Extract the (X, Y) coordinate from the center of the cell holding the provided text.  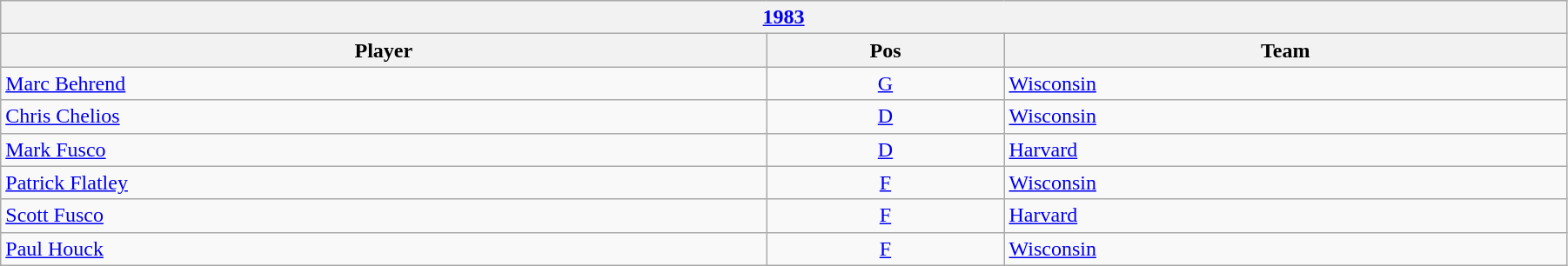
Player (384, 50)
Mark Fusco (384, 150)
Scott Fusco (384, 216)
Pos (886, 50)
1983 (784, 17)
Team (1285, 50)
G (886, 83)
Marc Behrend (384, 83)
Patrick Flatley (384, 183)
Chris Chelios (384, 116)
Paul Houck (384, 249)
